Detect which cell encompasses the target text, then output its [x, y] center coordinate. 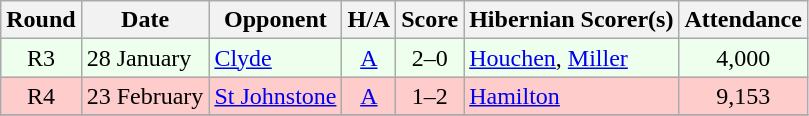
2–0 [430, 58]
H/A [369, 20]
Hibernian Scorer(s) [572, 20]
4,000 [743, 58]
R4 [41, 96]
1–2 [430, 96]
Date [145, 20]
Clyde [276, 58]
28 January [145, 58]
Attendance [743, 20]
Hamilton [572, 96]
23 February [145, 96]
9,153 [743, 96]
R3 [41, 58]
Score [430, 20]
St Johnstone [276, 96]
Round [41, 20]
Houchen, Miller [572, 58]
Opponent [276, 20]
